Search for the cell housing the specified text and yield its (X, Y) center coordinate. 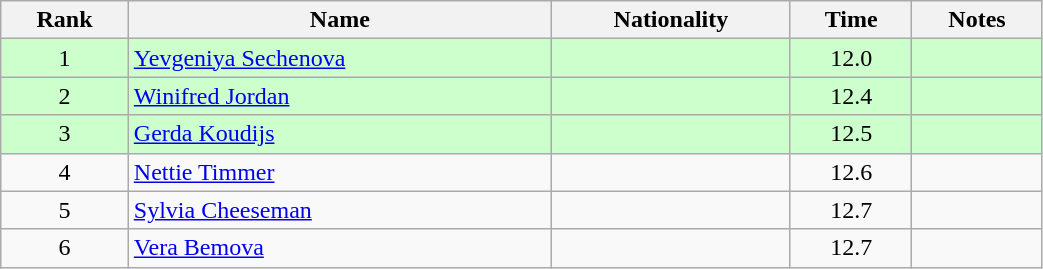
Nettie Timmer (340, 172)
Yevgeniya Sechenova (340, 58)
Name (340, 20)
1 (65, 58)
Nationality (670, 20)
12.6 (851, 172)
2 (65, 96)
4 (65, 172)
5 (65, 210)
12.5 (851, 134)
3 (65, 134)
Notes (977, 20)
12.0 (851, 58)
Vera Bemova (340, 248)
Winifred Jordan (340, 96)
Sylvia Cheeseman (340, 210)
6 (65, 248)
12.4 (851, 96)
Gerda Koudijs (340, 134)
Rank (65, 20)
Time (851, 20)
